Search for the cell housing the specified text and yield its [X, Y] center coordinate. 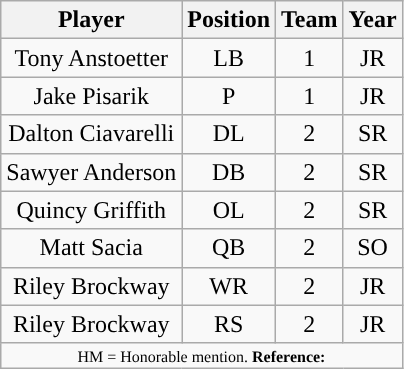
Jake Pisarik [92, 96]
Team [310, 20]
Quincy Griffith [92, 210]
Position [229, 20]
LB [229, 58]
SO [372, 248]
WR [229, 286]
Sawyer Anderson [92, 172]
Dalton Ciavarelli [92, 134]
Player [92, 20]
DL [229, 134]
Matt Sacia [92, 248]
Year [372, 20]
QB [229, 248]
Tony Anstoetter [92, 58]
HM = Honorable mention. Reference: [202, 355]
OL [229, 210]
DB [229, 172]
RS [229, 324]
P [229, 96]
